Identify which cell holds the provided text, then report its (x, y) central coordinate. 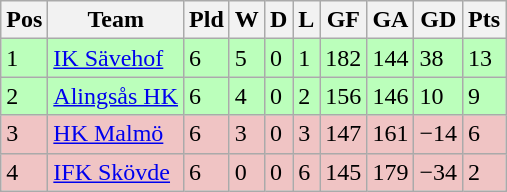
Pld (207, 20)
D (278, 20)
Alingsås HK (116, 96)
179 (390, 172)
146 (390, 96)
IK Sävehof (116, 58)
GD (438, 20)
9 (484, 96)
13 (484, 58)
10 (438, 96)
HK Malmö (116, 134)
Team (116, 20)
Pos (24, 20)
38 (438, 58)
GA (390, 20)
5 (246, 58)
L (306, 20)
Pts (484, 20)
182 (344, 58)
W (246, 20)
−34 (438, 172)
IFK Skövde (116, 172)
GF (344, 20)
145 (344, 172)
161 (390, 134)
147 (344, 134)
144 (390, 58)
−14 (438, 134)
156 (344, 96)
